Capture the cell that displays the provided text and extract its (x, y) central coordinate. 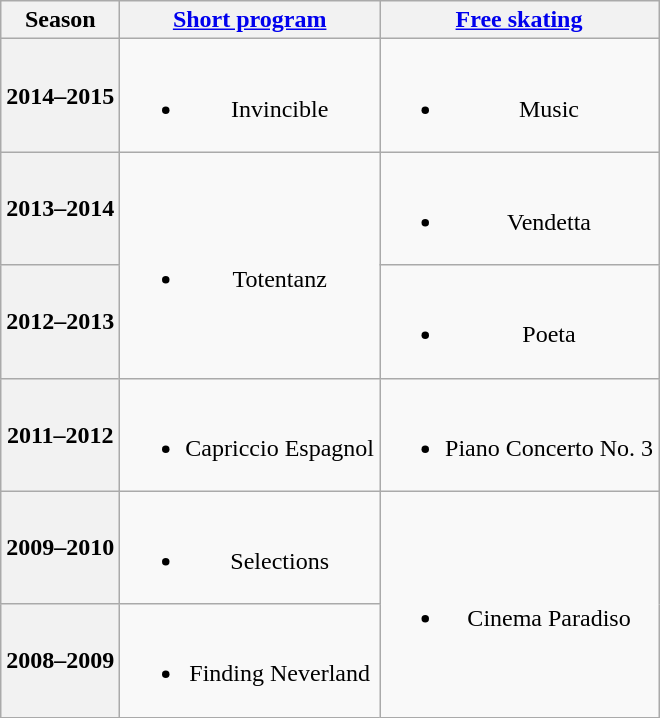
Capriccio Espagnol (250, 434)
2012–2013 (60, 322)
Free skating (520, 20)
Invincible (250, 96)
Vendetta (520, 208)
Season (60, 20)
Short program (250, 20)
Cinema Paradiso (520, 604)
Selections (250, 548)
Poeta (520, 322)
Totentanz (250, 265)
Finding Neverland (250, 660)
2009–2010 (60, 548)
2008–2009 (60, 660)
Piano Concerto No. 3 (520, 434)
2013–2014 (60, 208)
2014–2015 (60, 96)
Music (520, 96)
2011–2012 (60, 434)
